Scan for the cell matching the given text and deliver its (x, y) coordinate at center. 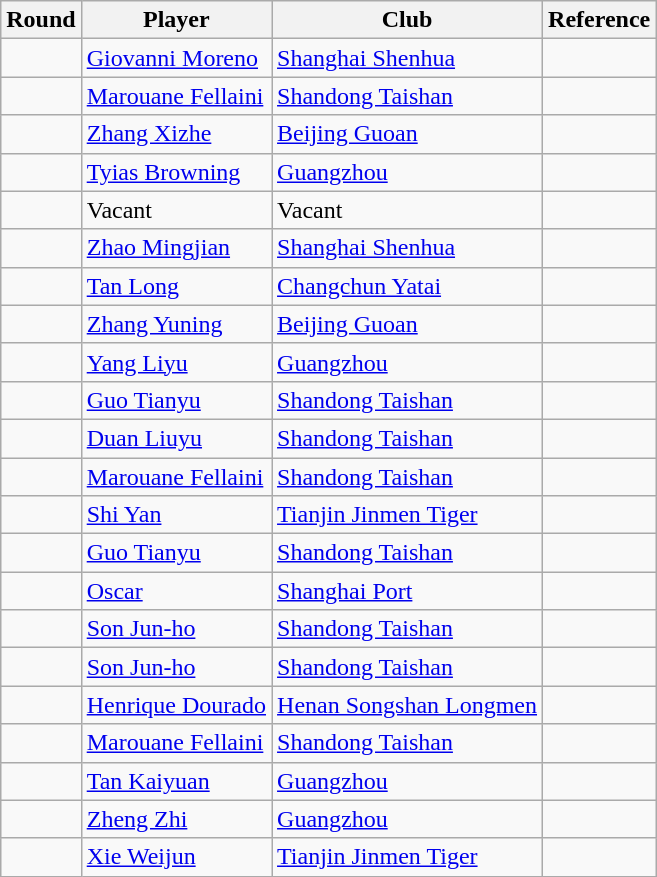
Duan Liuyu (176, 438)
Reference (600, 20)
Giovanni Moreno (176, 58)
Yang Liyu (176, 362)
Shanghai Port (408, 591)
Club (408, 20)
Henan Songshan Longmen (408, 705)
Xie Weijun (176, 857)
Zhao Mingjian (176, 248)
Oscar (176, 591)
Zhang Yuning (176, 324)
Round (41, 20)
Henrique Dourado (176, 705)
Tan Kaiyuan (176, 781)
Shi Yan (176, 515)
Tyias Browning (176, 172)
Changchun Yatai (408, 286)
Tan Long (176, 286)
Zhang Xizhe (176, 134)
Player (176, 20)
Zheng Zhi (176, 819)
